Locate the cell with the specified text and output its [x, y] center coordinate. 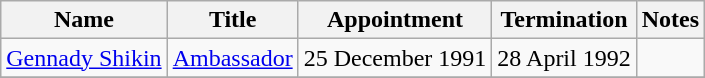
Appointment [395, 20]
Gennady Shikin [84, 58]
Termination [564, 20]
Title [232, 20]
Notes [670, 20]
Ambassador [232, 58]
25 December 1991 [395, 58]
28 April 1992 [564, 58]
Name [84, 20]
